Output the (X, Y) coordinate of the center of the cell containing the given text.  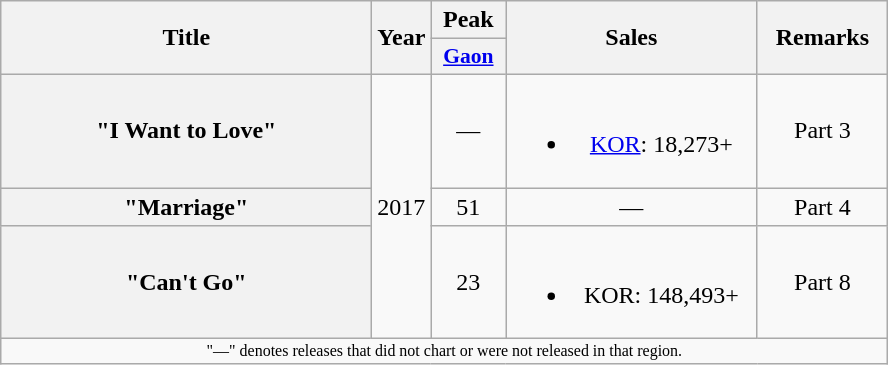
Gaon (468, 57)
"Can't Go" (186, 282)
Title (186, 38)
KOR: 18,273+ (632, 130)
Part 8 (822, 282)
Part 4 (822, 207)
"I Want to Love" (186, 130)
"Marriage" (186, 207)
Remarks (822, 38)
"—" denotes releases that did not chart or were not released in that region. (444, 351)
Sales (632, 38)
KOR: 148,493+ (632, 282)
2017 (402, 206)
Peak (468, 20)
Part 3 (822, 130)
51 (468, 207)
23 (468, 282)
Year (402, 38)
